Scan for the cell matching the given text and deliver its (X, Y) coordinate at center. 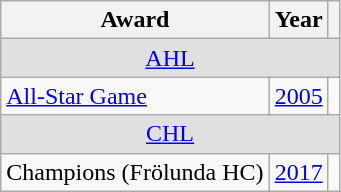
2017 (298, 172)
All-Star Game (135, 96)
AHL (170, 58)
Champions (Frölunda HC) (135, 172)
2005 (298, 96)
CHL (170, 134)
Award (135, 20)
Year (298, 20)
